Detect which cell encompasses the target text, then output its (x, y) center coordinate. 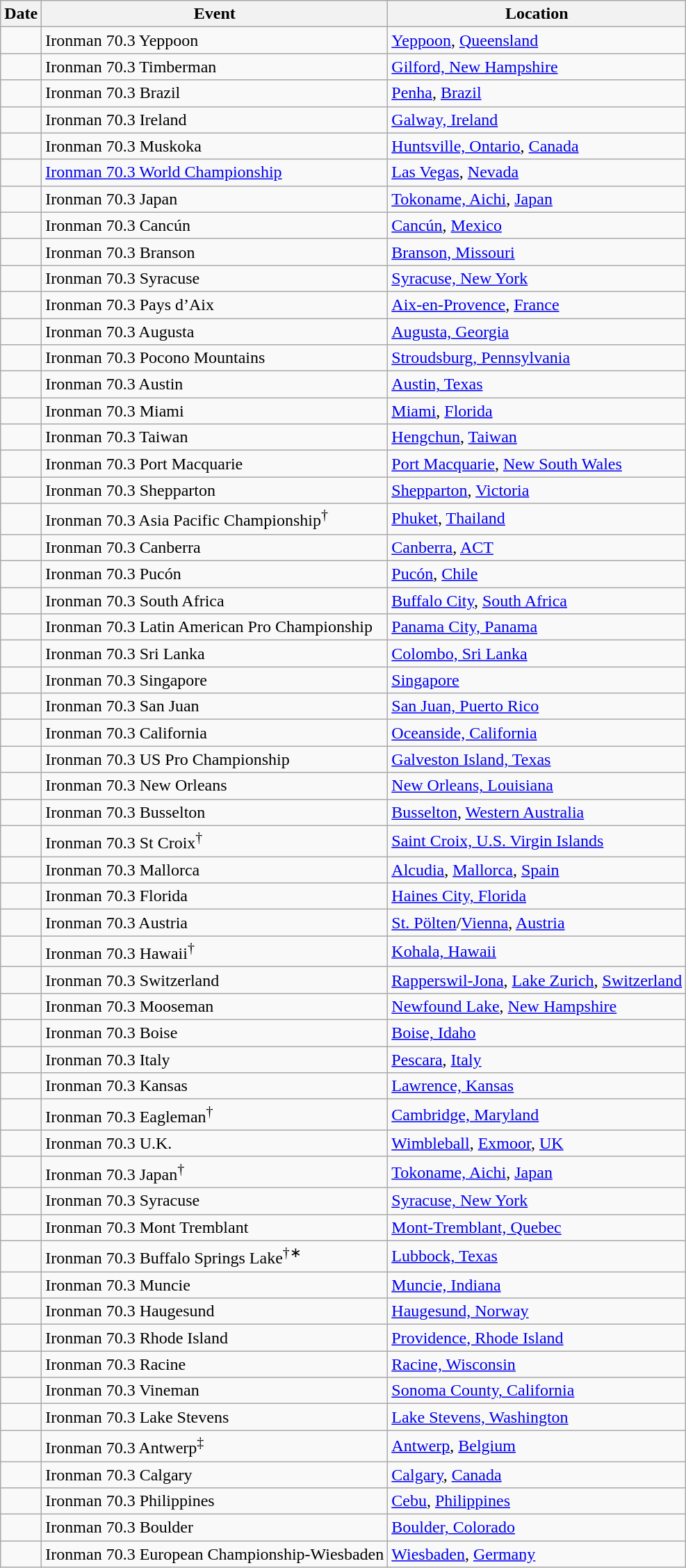
Ironman 70.3 Mallorca (215, 870)
St. Pölten/Vienna, Austria (537, 923)
Ironman 70.3 Racine (215, 1364)
Ironman 70.3 Latin American Pro Championship (215, 627)
Ironman 70.3 Calgary (215, 1475)
Panama City, Panama (537, 627)
Ironman 70.3 Pucón (215, 574)
Ironman 70.3 Singapore (215, 680)
Ironman 70.3 Mont Tremblant (215, 1227)
Hengchun, Taiwan (537, 437)
Ironman 70.3 Mooseman (215, 1007)
Oceanside, California (537, 733)
Ironman 70.3 Muncie (215, 1285)
Augusta, Georgia (537, 332)
Austin, Texas (537, 385)
Ironman 70.3 Antwerp‡ (215, 1446)
Ironman 70.3 European Championship-Wiesbaden (215, 1554)
Rapperswil-Jona, Lake Zurich, Switzerland (537, 980)
Ironman 70.3 Buffalo Springs Lake†∗ (215, 1256)
Ironman 70.3 US Pro Championship (215, 759)
Ironman 70.3 Vineman (215, 1391)
New Orleans, Louisiana (537, 786)
Phuket, Thailand (537, 519)
Ironman 70.3 Yeppoon (215, 40)
Ironman 70.3 Rhode Island (215, 1338)
Ironman 70.3 Brazil (215, 93)
Wiesbaden, Germany (537, 1554)
Ironman 70.3 Kansas (215, 1086)
Canberra, ACT (537, 547)
Ironman 70.3 Ireland (215, 120)
Ironman 70.3 Timberman (215, 67)
Ironman 70.3 World Championship (215, 172)
Antwerp, Belgium (537, 1446)
Port Macquarie, New South Wales (537, 464)
Shepparton, Victoria (537, 490)
Ironman 70.3 Japan† (215, 1172)
Ironman 70.3 New Orleans (215, 786)
Ironman 70.3 Pocono Mountains (215, 358)
Ironman 70.3 Muskoka (215, 146)
Ironman 70.3 Philippines (215, 1501)
Haugesund, Norway (537, 1311)
Lawrence, Kansas (537, 1086)
Cambridge, Maryland (537, 1115)
Stroudsburg, Pennsylvania (537, 358)
Muncie, Indiana (537, 1285)
Galway, Ireland (537, 120)
Wimbleball, Exmoor, UK (537, 1143)
Huntsville, Ontario, Canada (537, 146)
Date (21, 14)
Lubbock, Texas (537, 1256)
Las Vegas, Nevada (537, 172)
Ironman 70.3 Port Macquarie (215, 464)
Ironman 70.3 California (215, 733)
Ironman 70.3 Boise (215, 1033)
Buffalo City, South Africa (537, 601)
Haines City, Florida (537, 896)
Aix-en-Provence, France (537, 305)
Newfound Lake, New Hampshire (537, 1007)
Colombo, Sri Lanka (537, 654)
Galveston Island, Texas (537, 759)
Boulder, Colorado (537, 1528)
Ironman 70.3 Asia Pacific Championship† (215, 519)
Ironman 70.3 Lake Stevens (215, 1417)
Event (215, 14)
Ironman 70.3 Branson (215, 252)
Ironman 70.3 San Juan (215, 706)
Ironman 70.3 Shepparton (215, 490)
Ironman 70.3 Boulder (215, 1528)
Miami, Florida (537, 411)
Lake Stevens, Washington (537, 1417)
Ironman 70.3 Augusta (215, 332)
Ironman 70.3 Hawaii† (215, 951)
Ironman 70.3 Japan (215, 199)
Kohala, Hawaii (537, 951)
Ironman 70.3 Pays d’Aix (215, 305)
Ironman 70.3 Cancún (215, 225)
Location (537, 14)
Ironman 70.3 U.K. (215, 1143)
Branson, Missouri (537, 252)
Cancún, Mexico (537, 225)
Yeppoon, Queensland (537, 40)
Ironman 70.3 Canberra (215, 547)
Busselton, Western Australia (537, 812)
Racine, Wisconsin (537, 1364)
Sonoma County, California (537, 1391)
Singapore (537, 680)
Ironman 70.3 Busselton (215, 812)
Ironman 70.3 Taiwan (215, 437)
San Juan, Puerto Rico (537, 706)
Ironman 70.3 St Croix† (215, 841)
Ironman 70.3 Sri Lanka (215, 654)
Boise, Idaho (537, 1033)
Ironman 70.3 South Africa (215, 601)
Pucón, Chile (537, 574)
Saint Croix, U.S. Virgin Islands (537, 841)
Ironman 70.3 Austin (215, 385)
Providence, Rhode Island (537, 1338)
Calgary, Canada (537, 1475)
Ironman 70.3 Miami (215, 411)
Ironman 70.3 Haugesund (215, 1311)
Alcudia, Mallorca, Spain (537, 870)
Gilford, New Hampshire (537, 67)
Ironman 70.3 Switzerland (215, 980)
Pescara, Italy (537, 1060)
Ironman 70.3 Eagleman† (215, 1115)
Ironman 70.3 Austria (215, 923)
Ironman 70.3 Italy (215, 1060)
Cebu, Philippines (537, 1501)
Ironman 70.3 Florida (215, 896)
Mont-Tremblant, Quebec (537, 1227)
Penha, Brazil (537, 93)
